Search for the cell housing the specified text and yield its (x, y) center coordinate. 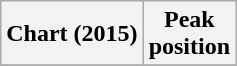
Peakposition (189, 34)
Chart (2015) (72, 34)
